Return the [X, Y] coordinate for the center point of the cell that contains the specified text.  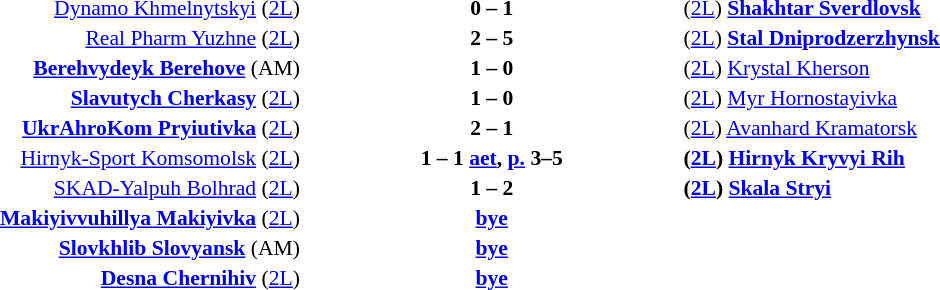
1 – 2 [492, 188]
2 – 1 [492, 128]
2 – 5 [492, 38]
1 – 1 aet, p. 3–5 [492, 158]
